Extract the [x, y] coordinate from the center of the cell holding the provided text.  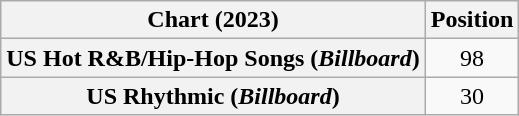
98 [472, 58]
Chart (2023) [213, 20]
30 [472, 96]
Position [472, 20]
US Hot R&B/Hip-Hop Songs (Billboard) [213, 58]
US Rhythmic (Billboard) [213, 96]
